Return the [X, Y] coordinate for the center point of the cell that contains the specified text.  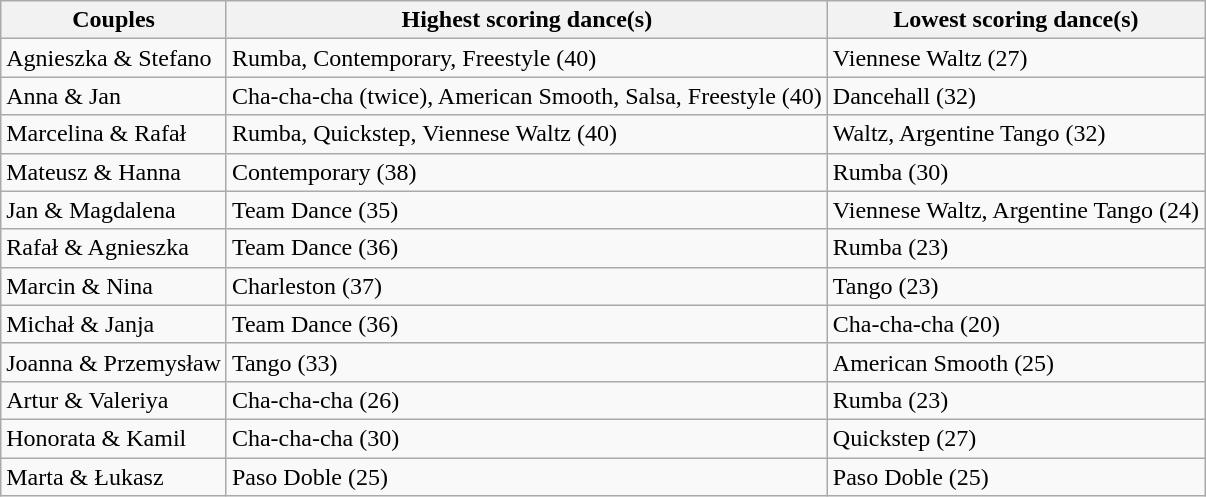
Michał & Janja [114, 324]
Viennese Waltz, Argentine Tango (24) [1016, 210]
American Smooth (25) [1016, 362]
Couples [114, 20]
Agnieszka & Stefano [114, 58]
Viennese Waltz (27) [1016, 58]
Mateusz & Hanna [114, 172]
Rafał & Agnieszka [114, 248]
Rumba, Quickstep, Viennese Waltz (40) [526, 134]
Anna & Jan [114, 96]
Rumba, Contemporary, Freestyle (40) [526, 58]
Team Dance (35) [526, 210]
Cha-cha-cha (20) [1016, 324]
Joanna & Przemysław [114, 362]
Highest scoring dance(s) [526, 20]
Cha-cha-cha (twice), American Smooth, Salsa, Freestyle (40) [526, 96]
Quickstep (27) [1016, 438]
Tango (23) [1016, 286]
Tango (33) [526, 362]
Waltz, Argentine Tango (32) [1016, 134]
Artur & Valeriya [114, 400]
Contemporary (38) [526, 172]
Dancehall (32) [1016, 96]
Cha-cha-cha (26) [526, 400]
Honorata & Kamil [114, 438]
Charleston (37) [526, 286]
Rumba (30) [1016, 172]
Marcin & Nina [114, 286]
Marcelina & Rafał [114, 134]
Cha-cha-cha (30) [526, 438]
Jan & Magdalena [114, 210]
Marta & Łukasz [114, 477]
Lowest scoring dance(s) [1016, 20]
